For the text-containing cell, return its midpoint in [x, y] coordinate format. 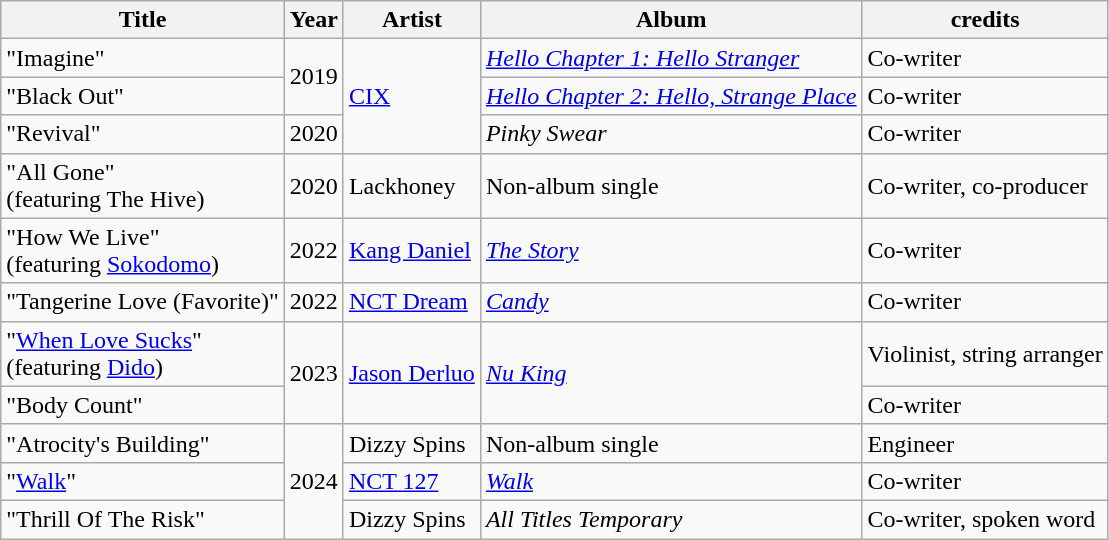
"Revival" [143, 134]
Album [671, 20]
The Story [671, 250]
Hello Chapter 1: Hello Stranger [671, 58]
Hello Chapter 2: Hello, Strange Place [671, 96]
Candy [671, 302]
"Atrocity's Building" [143, 443]
"Walk" [143, 481]
Title [143, 20]
Lackhoney [412, 186]
2019 [314, 77]
Co-writer, co-producer [985, 186]
Artist [412, 20]
Pinky Swear [671, 134]
Co-writer, spoken word [985, 519]
"When Love Sucks"(featuring Dido) [143, 354]
CIX [412, 96]
"Imagine" [143, 58]
Engineer [985, 443]
"Tangerine Love (Favorite)" [143, 302]
"All Gone"(featuring The Hive) [143, 186]
Walk [671, 481]
Nu King [671, 372]
Kang Daniel [412, 250]
"Thrill Of The Risk" [143, 519]
"How We Live"(featuring Sokodomo) [143, 250]
All Titles Temporary [671, 519]
NCT Dream [412, 302]
Violinist, string arranger [985, 354]
Year [314, 20]
2023 [314, 372]
"Black Out" [143, 96]
NCT 127 [412, 481]
2024 [314, 481]
credits [985, 20]
"Body Count" [143, 405]
Jason Derluo [412, 372]
